Search for the cell housing the specified text and yield its [X, Y] center coordinate. 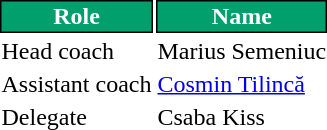
Head coach [76, 51]
Role [76, 16]
Assistant coach [76, 84]
